Provide the (x, y) coordinate of the cell's center where the given text is located.  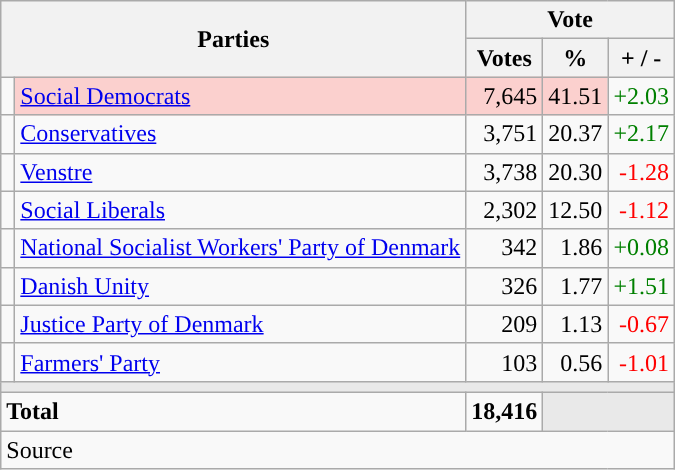
209 (504, 324)
103 (504, 362)
-1.12 (642, 210)
% (576, 58)
Parties (234, 39)
+2.17 (642, 134)
20.30 (576, 172)
+1.51 (642, 286)
20.37 (576, 134)
Venstre (240, 172)
Social Democrats (240, 96)
-0.67 (642, 324)
Vote (570, 20)
7,645 (504, 96)
National Socialist Workers' Party of Denmark (240, 248)
-1.28 (642, 172)
+2.03 (642, 96)
Farmers' Party (240, 362)
Social Liberals (240, 210)
1.13 (576, 324)
Conservatives (240, 134)
2,302 (504, 210)
1.86 (576, 248)
3,738 (504, 172)
1.77 (576, 286)
Danish Unity (240, 286)
342 (504, 248)
Votes (504, 58)
0.56 (576, 362)
Total (234, 411)
12.50 (576, 210)
-1.01 (642, 362)
+ / - (642, 58)
326 (504, 286)
18,416 (504, 411)
3,751 (504, 134)
Justice Party of Denmark (240, 324)
+0.08 (642, 248)
Source (338, 449)
41.51 (576, 96)
